Determine the (x, y) coordinate at the center of the cell enclosing the given text.  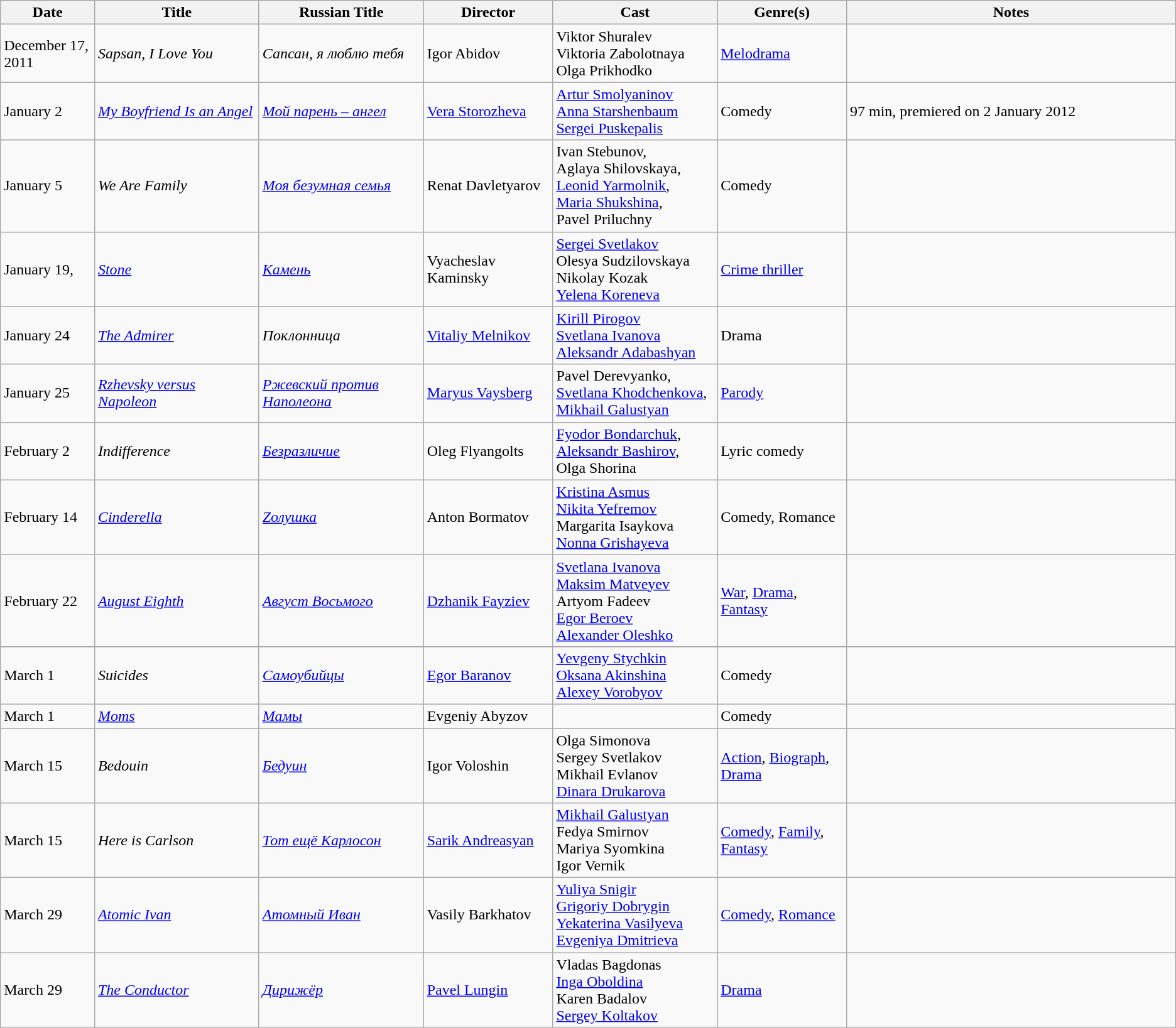
War, Drama, Fantasy (782, 600)
The Admirer (177, 335)
Svetlana Ivanova Maksim Matveyev Artyom Fadeev Egor Beroev Alexander Oleshko (635, 600)
Sapsan, I Love You (177, 53)
February 2 (48, 451)
Атомный Иван (341, 916)
Igor Voloshin (488, 766)
Vitaliy Melnikov (488, 335)
Vasily Barkhatov (488, 916)
Поклонница (341, 335)
Моя безумная семья (341, 186)
January 25 (48, 393)
Sergei Svetlakov Olesya Sudzilovskaya Nikolay Kozak Yelena Koreneva (635, 269)
Melodrama (782, 53)
Yuliya Snigir Grigoriy Dobrygin Yekaterina Vasilyeva Evgeniya Dmitrieva (635, 916)
Moms (177, 716)
Август Восьмого (341, 600)
Igor Abidov (488, 53)
January 2 (48, 111)
Rzhevsky versus Napoleon (177, 393)
Ржевский против Наполеона (341, 393)
Evgeniy Abyzov (488, 716)
Kirill Pirogov Svetlana Ivanova Aleksandr Adabashyan (635, 335)
Parody (782, 393)
Бедуин (341, 766)
Egor Baranov (488, 675)
97 min, premiered on 2 January 2012 (1011, 111)
Сапсан, я люблю тебя (341, 53)
Cinderella (177, 517)
Genre(s) (782, 13)
Director (488, 13)
Renat Davletyarov (488, 186)
Самоубийцы (341, 675)
Title (177, 13)
Fyodor Bondarchuk, Aleksandr Bashirov, Olga Shorina (635, 451)
Yevgeny Stychkin Oksana Akinshina Alexey Vorobyov (635, 675)
Дирижёр (341, 990)
Artur Smolyaninov Anna Starshenbaum Sergei Puskepalis (635, 111)
Безразличие (341, 451)
Russian Title (341, 13)
The Conductor (177, 990)
Notes (1011, 13)
January 24 (48, 335)
Anton Bormatov (488, 517)
Pavel Lungin (488, 990)
Pavel Derevyanko, Svetlana Khodchenkova, Mikhail Galustyan (635, 393)
We Are Family (177, 186)
Мой парень – ангел (341, 111)
Sarik Andreasyan (488, 840)
Action, Biograph, Drama (782, 766)
Vera Storozheva (488, 111)
Lyric comedy (782, 451)
Mikhail Galustyan Fedya Smirnov Mariya Syomkina Igor Vernik (635, 840)
Date (48, 13)
Comedy, Family, Fantasy (782, 840)
Oleg Flyangolts (488, 451)
Crime thriller (782, 269)
My Boyfriend Is an Angel (177, 111)
Камень (341, 269)
Bedouin (177, 766)
Мамы (341, 716)
Indifference (177, 451)
February 14 (48, 517)
Kristina Asmus Nikita Yefremov Margarita Isaykova Nonna Grishayeva (635, 517)
Dzhanik Fayziev (488, 600)
Тот ещё Карлосон (341, 840)
Stone (177, 269)
Viktor Shuralev Viktoria Zabolotnaya Olga Prikhodko (635, 53)
Zолушка (341, 517)
August Eighth (177, 600)
Suicides (177, 675)
January 5 (48, 186)
Here is Carlson (177, 840)
Atomic Ivan (177, 916)
Vladas Bagdonas Inga Oboldina Karen Badalov Sergey Koltakov (635, 990)
Ivan Stebunov, Aglaya Shilovskaya, Leonid Yarmolnik, Maria Shukshina, Pavel Priluchny (635, 186)
December 17, 2011 (48, 53)
Olga Simonova Sergey Svetlakov Mikhail Evlanov Dinara Drukarova (635, 766)
January 19, (48, 269)
Maryus Vaysberg (488, 393)
Vyacheslav Kaminsky (488, 269)
Cast (635, 13)
February 22 (48, 600)
